Return the (X, Y) coordinate for the center point of the cell that contains the specified text.  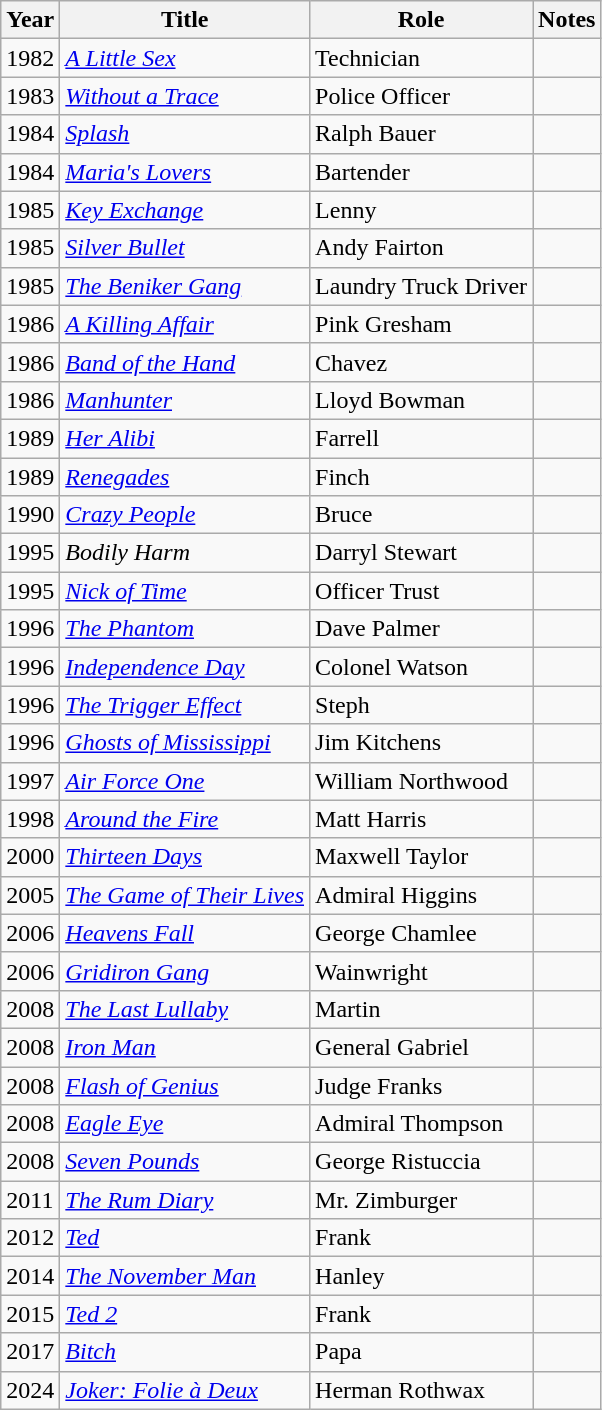
Bitch (185, 1352)
2012 (30, 1238)
Air Force One (185, 781)
Renegades (185, 477)
1990 (30, 515)
Crazy People (185, 515)
Admiral Higgins (422, 895)
Hanley (422, 1276)
2015 (30, 1314)
Steph (422, 705)
Independence Day (185, 667)
The Beniker Gang (185, 286)
The Last Lullaby (185, 1009)
William Northwood (422, 781)
Ted 2 (185, 1314)
Bruce (422, 515)
Ted (185, 1238)
The Trigger Effect (185, 705)
Flash of Genius (185, 1085)
Farrell (422, 438)
Ralph Bauer (422, 134)
2000 (30, 857)
1983 (30, 96)
The November Man (185, 1276)
Gridiron Gang (185, 971)
Matt Harris (422, 819)
Lenny (422, 210)
Year (30, 20)
Silver Bullet (185, 248)
Mr. Zimburger (422, 1200)
Thirteen Days (185, 857)
Officer Trust (422, 591)
Finch (422, 477)
Eagle Eye (185, 1124)
Ghosts of Mississippi (185, 743)
Jim Kitchens (422, 743)
Laundry Truck Driver (422, 286)
2024 (30, 1390)
General Gabriel (422, 1047)
Martin (422, 1009)
2011 (30, 1200)
Andy Fairton (422, 248)
A Killing Affair (185, 324)
Wainwright (422, 971)
Darryl Stewart (422, 553)
George Ristuccia (422, 1162)
2017 (30, 1352)
Pink Gresham (422, 324)
1982 (30, 58)
The Game of Their Lives (185, 895)
Colonel Watson (422, 667)
Herman Rothwax (422, 1390)
Nick of Time (185, 591)
Maxwell Taylor (422, 857)
Seven Pounds (185, 1162)
Bodily Harm (185, 553)
Bartender (422, 172)
Dave Palmer (422, 629)
Chavez (422, 362)
Without a Trace (185, 96)
The Rum Diary (185, 1200)
Around the Fire (185, 819)
Admiral Thompson (422, 1124)
Title (185, 20)
Manhunter (185, 400)
Her Alibi (185, 438)
1998 (30, 819)
Police Officer (422, 96)
Band of the Hand (185, 362)
Key Exchange (185, 210)
Judge Franks (422, 1085)
Iron Man (185, 1047)
Technician (422, 58)
Joker: Folie à Deux (185, 1390)
A Little Sex (185, 58)
Lloyd Bowman (422, 400)
1997 (30, 781)
Splash (185, 134)
2005 (30, 895)
Heavens Fall (185, 933)
Maria's Lovers (185, 172)
Notes (567, 20)
Papa (422, 1352)
George Chamlee (422, 933)
The Phantom (185, 629)
2014 (30, 1276)
Role (422, 20)
